Locate the cell with the specified text and output its [X, Y] center coordinate. 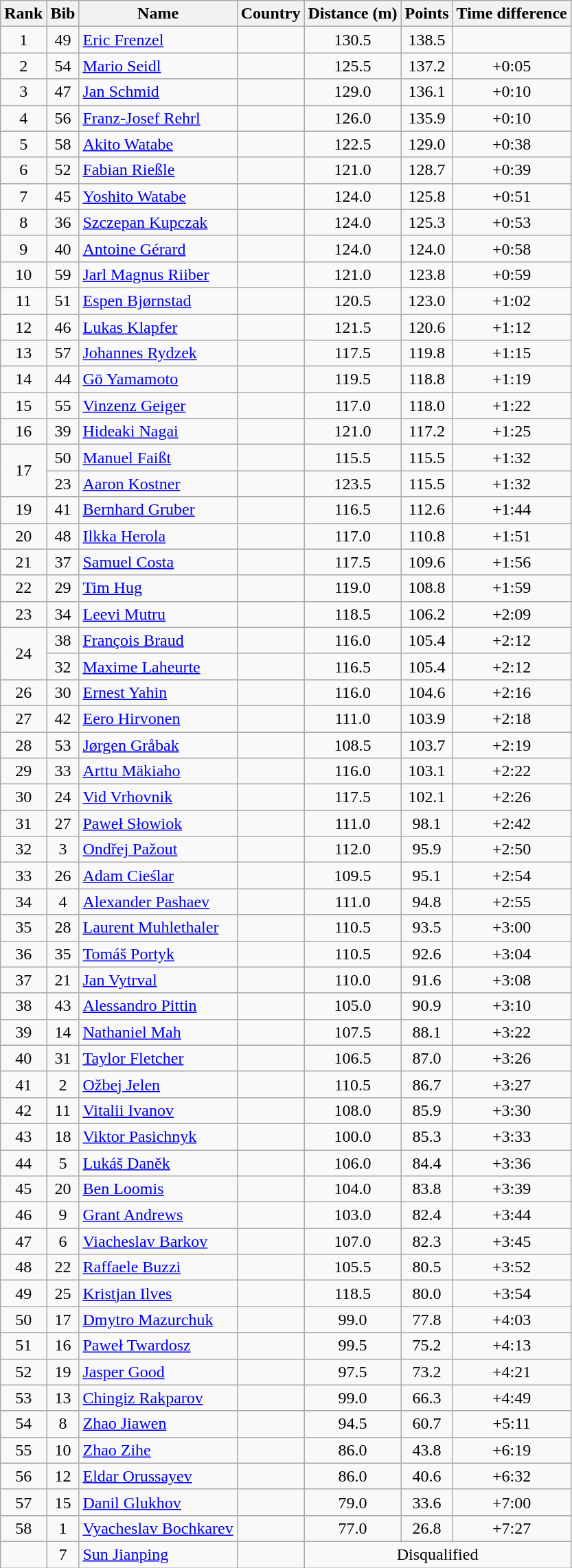
+2:16 [512, 692]
100.0 [353, 1136]
Alexander Pashaev [158, 902]
Eric Frenzel [158, 40]
+3:54 [512, 1294]
103.0 [353, 1215]
+3:36 [512, 1163]
Tomáš Portyk [158, 954]
+4:21 [512, 1372]
Ilkka Herola [158, 536]
40.6 [427, 1476]
+4:49 [512, 1398]
Lukas Klapfer [158, 327]
Hideaki Nagai [158, 432]
123.8 [427, 274]
Vid Vrhovnik [158, 797]
122.5 [353, 144]
Distance (m) [353, 14]
107.0 [353, 1241]
Name [158, 14]
Arttu Mäkiaho [158, 771]
Aaron Kostner [158, 484]
+3:26 [512, 1058]
121.5 [353, 327]
137.2 [427, 66]
+0:59 [512, 274]
97.5 [353, 1372]
+0:51 [512, 196]
Eero Hirvonen [158, 718]
Leevi Mutru [158, 614]
Bib [63, 14]
Vinzenz Geiger [158, 406]
+3:52 [512, 1267]
95.9 [427, 850]
Mario Seidl [158, 66]
+0:53 [512, 222]
83.8 [427, 1189]
99.5 [353, 1346]
+1:12 [512, 327]
Jan Vytrval [158, 980]
135.9 [427, 118]
105.0 [353, 1006]
Viktor Pasichnyk [158, 1136]
+1:15 [512, 353]
120.5 [353, 301]
+3:22 [512, 1032]
86.7 [427, 1084]
110.8 [427, 536]
+3:08 [512, 980]
Paweł Twardosz [158, 1346]
+3:30 [512, 1110]
94.5 [353, 1424]
Szczepan Kupczak [158, 222]
+2:54 [512, 876]
119.0 [353, 588]
85.3 [427, 1136]
26.8 [427, 1528]
98.1 [427, 823]
+0:58 [512, 248]
73.2 [427, 1372]
123.5 [353, 484]
109.6 [427, 562]
Eldar Orussayev [158, 1476]
+0:05 [512, 66]
+7:00 [512, 1502]
88.1 [427, 1032]
+1:22 [512, 406]
Rank [23, 14]
+3:04 [512, 954]
François Braud [158, 640]
+5:11 [512, 1424]
Espen Bjørnstad [158, 301]
+2:26 [512, 797]
110.0 [353, 980]
Manuel Faißt [158, 458]
84.4 [427, 1163]
Lukáš Daněk [158, 1163]
+1:19 [512, 379]
+1:56 [512, 562]
118.8 [427, 379]
+2:55 [512, 902]
Vyacheslav Bochkarev [158, 1528]
103.7 [427, 745]
119.5 [353, 379]
108.5 [353, 745]
Alessandro Pittin [158, 1006]
Jasper Good [158, 1372]
+2:19 [512, 745]
138.5 [427, 40]
+4:13 [512, 1346]
Danil Glukhov [158, 1502]
Gō Yamamoto [158, 379]
+0:39 [512, 170]
+1:02 [512, 301]
Sun Jianping [158, 1554]
+3:00 [512, 928]
Johannes Rydzek [158, 353]
80.0 [427, 1294]
Maxime Laheurte [158, 666]
109.5 [353, 876]
120.6 [427, 327]
+2:50 [512, 850]
79.0 [353, 1502]
87.0 [427, 1058]
94.8 [427, 902]
43.8 [427, 1450]
126.0 [353, 118]
Grant Andrews [158, 1215]
59 [63, 274]
+1:25 [512, 432]
108.8 [427, 588]
103.1 [427, 771]
82.3 [427, 1241]
Jarl Magnus Riiber [158, 274]
18 [63, 1136]
+1:44 [512, 510]
33.6 [427, 1502]
+2:09 [512, 614]
Disqualified [437, 1554]
Country [271, 14]
77.0 [353, 1528]
82.4 [427, 1215]
Akito Watabe [158, 144]
+4:03 [512, 1320]
130.5 [353, 40]
136.1 [427, 92]
+3:44 [512, 1215]
Raffaele Buzzi [158, 1267]
Nathaniel Mah [158, 1032]
95.1 [427, 876]
Jørgen Gråbak [158, 745]
Points [427, 14]
Samuel Costa [158, 562]
119.8 [427, 353]
+0:38 [512, 144]
+6:32 [512, 1476]
92.6 [427, 954]
104.0 [353, 1189]
128.7 [427, 170]
Ožbej Jelen [158, 1084]
Yoshito Watabe [158, 196]
108.0 [353, 1110]
Viacheslav Barkov [158, 1241]
85.9 [427, 1110]
Tim Hug [158, 588]
Ben Loomis [158, 1189]
+3:39 [512, 1189]
118.0 [427, 406]
+1:51 [512, 536]
+2:42 [512, 823]
Franz-Josef Rehrl [158, 118]
106.5 [353, 1058]
Adam Cieślar [158, 876]
104.6 [427, 692]
Dmytro Mazurchuk [158, 1320]
106.2 [427, 614]
117.2 [427, 432]
125.8 [427, 196]
Vitalii Ivanov [158, 1110]
107.5 [353, 1032]
125.5 [353, 66]
+6:19 [512, 1450]
75.2 [427, 1346]
Taylor Fletcher [158, 1058]
Fabian Rießle [158, 170]
90.9 [427, 1006]
+3:45 [512, 1241]
25 [63, 1294]
+2:22 [512, 771]
Antoine Gérard [158, 248]
+1:59 [512, 588]
+2:18 [512, 718]
+3:27 [512, 1084]
Zhao Zihe [158, 1450]
93.5 [427, 928]
Kristjan Ilves [158, 1294]
+3:33 [512, 1136]
+3:10 [512, 1006]
Ernest Yahin [158, 692]
Laurent Muhlethaler [158, 928]
112.0 [353, 850]
66.3 [427, 1398]
Zhao Jiawen [158, 1424]
125.3 [427, 222]
60.7 [427, 1424]
91.6 [427, 980]
105.5 [353, 1267]
Paweł Słowiok [158, 823]
112.6 [427, 510]
80.5 [427, 1267]
Bernhard Gruber [158, 510]
106.0 [353, 1163]
Jan Schmid [158, 92]
103.9 [427, 718]
102.1 [427, 797]
Ondřej Pažout [158, 850]
Chingiz Rakparov [158, 1398]
Time difference [512, 14]
+7:27 [512, 1528]
77.8 [427, 1320]
123.0 [427, 301]
